Scan for the cell matching the given text and deliver its [x, y] coordinate at center. 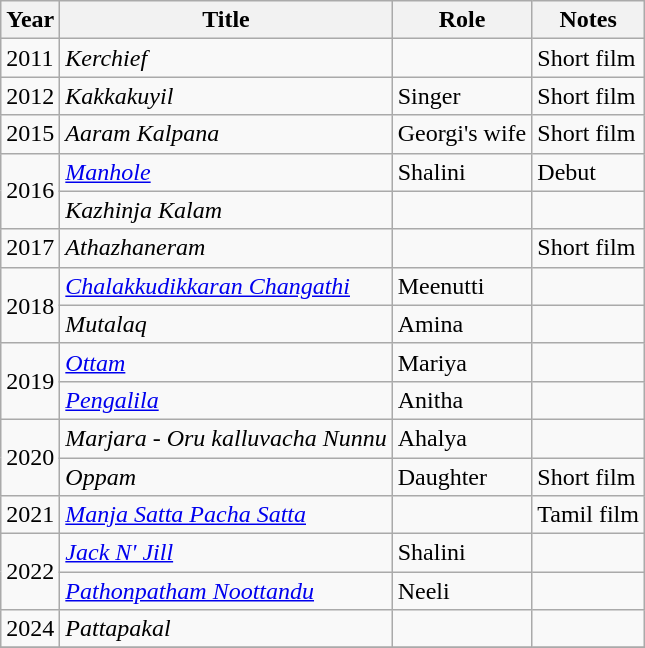
Aaram Kalpana [226, 134]
2012 [30, 96]
Kerchief [226, 58]
Anitha [462, 400]
2021 [30, 515]
2011 [30, 58]
Notes [588, 20]
Role [462, 20]
Ottam [226, 362]
Athazhaneram [226, 248]
Debut [588, 172]
Ahalya [462, 438]
Year [30, 20]
Marjara - Oru kalluvacha Nunnu [226, 438]
Jack N' Jill [226, 553]
Neeli [462, 591]
2016 [30, 191]
2020 [30, 457]
Chalakkudikkaran Changathi [226, 286]
Mutalaq [226, 324]
Daughter [462, 477]
2015 [30, 134]
2017 [30, 248]
Tamil film [588, 515]
Pengalila [226, 400]
2018 [30, 305]
Georgi's wife [462, 134]
Mariya [462, 362]
Oppam [226, 477]
Singer [462, 96]
Manhole [226, 172]
2022 [30, 572]
Manja Satta Pacha Satta [226, 515]
2019 [30, 381]
Title [226, 20]
Pathonpatham Noottandu [226, 591]
Amina [462, 324]
Meenutti [462, 286]
Kakkakuyil [226, 96]
2024 [30, 629]
Pattapakal [226, 629]
Kazhinja Kalam [226, 210]
